From the cell containing the given text, extract its center point as (X, Y) coordinate. 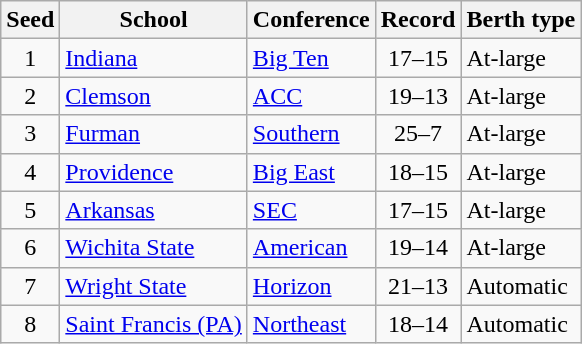
Berth type (521, 20)
School (154, 20)
Big Ten (311, 58)
Providence (154, 172)
18–15 (418, 172)
5 (30, 210)
American (311, 248)
Horizon (311, 286)
6 (30, 248)
7 (30, 286)
Furman (154, 134)
Big East (311, 172)
Indiana (154, 58)
ACC (311, 96)
Arkansas (154, 210)
Conference (311, 20)
19–13 (418, 96)
8 (30, 324)
Wright State (154, 286)
Seed (30, 20)
3 (30, 134)
SEC (311, 210)
Wichita State (154, 248)
4 (30, 172)
19–14 (418, 248)
1 (30, 58)
Northeast (311, 324)
21–13 (418, 286)
Record (418, 20)
2 (30, 96)
Saint Francis (PA) (154, 324)
Clemson (154, 96)
Southern (311, 134)
18–14 (418, 324)
25–7 (418, 134)
